Provide the [X, Y] coordinate of the cell's center where the given text is located.  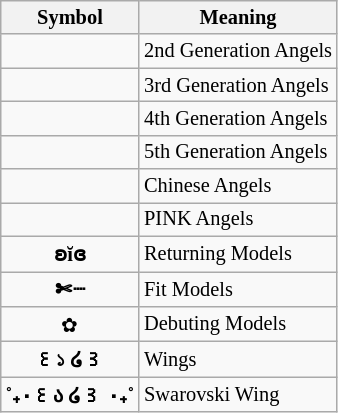
Debuting Models [238, 324]
Symbol [70, 17]
✿ [70, 324]
Meaning [238, 17]
Returning Models [238, 254]
ʚĭɞ [70, 254]
Chinese Angels [238, 186]
✄┈ [70, 288]
PINK Angels [238, 219]
꒰১ ໒꒱ [70, 358]
3rd Generation Angels [238, 85]
2nd Generation Angels [238, 51]
Fit Models [238, 288]
Swarovski Wing [238, 394]
˚₊‧꒰ა ໒꒱ ‧₊˚ [70, 394]
Wings [238, 358]
5th Generation Angels [238, 152]
4th Generation Angels [238, 118]
